Pinpoint the cell where the given text exists, returning its [X, Y] midpoint coordinate. 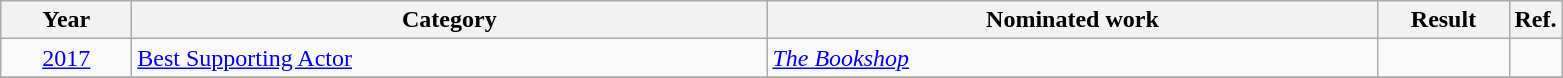
The Bookshop [1072, 58]
Category [450, 20]
Ref. [1536, 20]
Nominated work [1072, 20]
Best Supporting Actor [450, 58]
Result [1444, 20]
Year [66, 20]
2017 [66, 58]
